Return the (x, y) coordinate for the center point of the cell that contains the specified text.  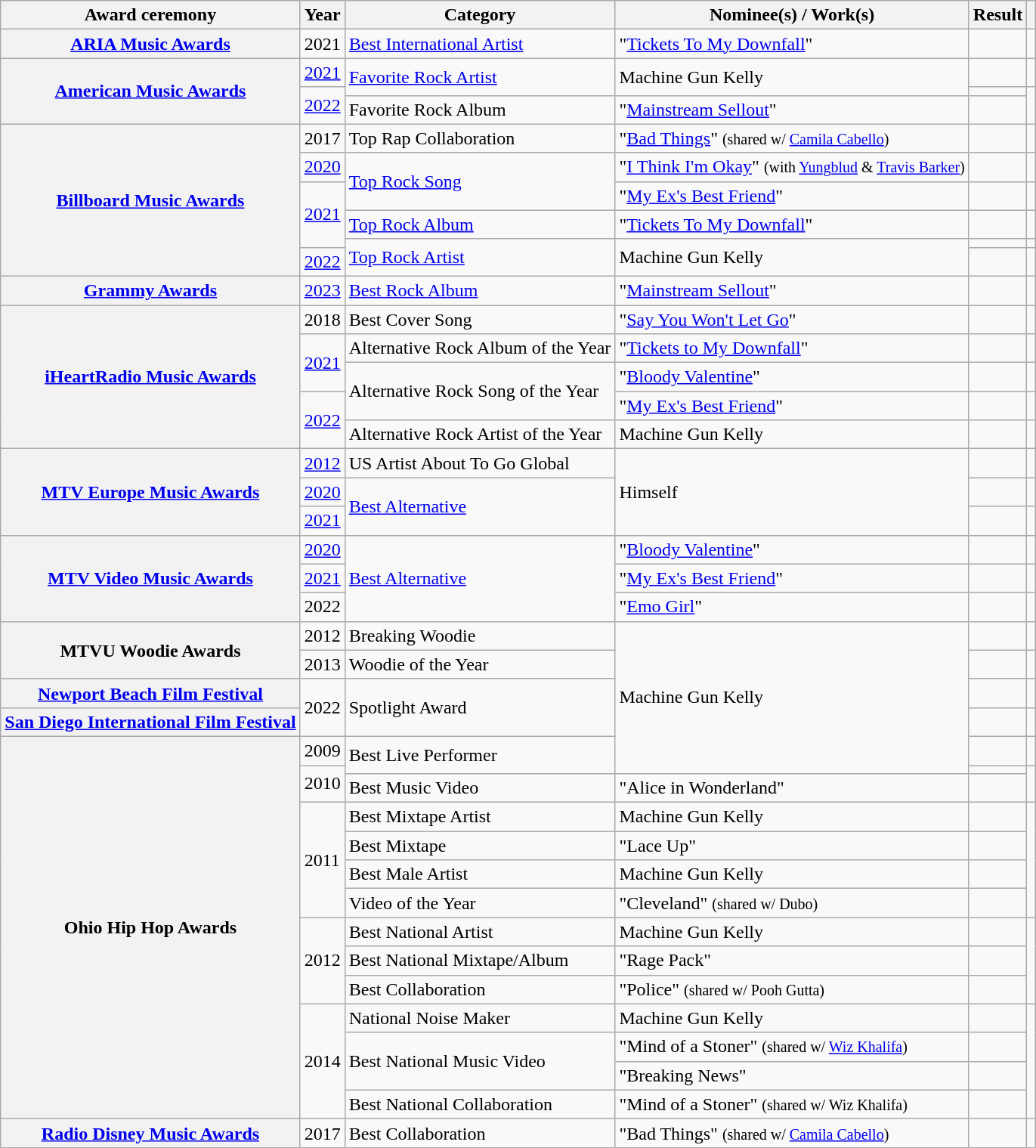
Woodie of the Year (480, 664)
"Lace Up" (792, 846)
"Police" (shared w/ Pooh Gutta) (792, 989)
Best National Music Video (480, 1061)
Nominee(s) / Work(s) (792, 15)
Year (322, 15)
"Tickets to My Downfall" (792, 348)
"Cleveland" (shared w/ Dubo) (792, 903)
"Say You Won't Let Go" (792, 320)
Best Mixtape (480, 846)
"Emo Girl" (792, 607)
2010 (322, 783)
"I Think I'm Okay" (with Yungblud & Travis Barker) (792, 167)
Ohio Hip Hop Awards (150, 927)
2023 (322, 290)
Grammy Awards (150, 290)
2018 (322, 320)
iHeartRadio Music Awards (150, 377)
Best Cover Song (480, 320)
Radio Disney Music Awards (150, 1133)
Best Male Artist (480, 874)
MTV Video Music Awards (150, 578)
MTV Europe Music Awards (150, 492)
Video of the Year (480, 903)
Category (480, 15)
Best Music Video (480, 788)
Favorite Rock Album (480, 110)
Breaking Woodie (480, 636)
Spotlight Award (480, 707)
San Diego International Film Festival (150, 722)
US Artist About To Go Global (480, 463)
Best Mixtape Artist (480, 817)
Best International Artist (480, 44)
2013 (322, 664)
Alternative Rock Artist of the Year (480, 435)
"Breaking News" (792, 1075)
Top Rock Song (480, 181)
Best National Artist (480, 932)
Alternative Rock Song of the Year (480, 391)
Best Live Performer (480, 754)
National Noise Maker (480, 1018)
Award ceremony (150, 15)
2009 (322, 750)
MTVU Woodie Awards (150, 650)
Top Rock Artist (480, 257)
Newport Beach Film Festival (150, 693)
"Rage Pack" (792, 961)
Alternative Rock Album of the Year (480, 348)
Best Rock Album (480, 290)
"Alice in Wonderland" (792, 788)
Best National Collaboration (480, 1104)
2014 (322, 1061)
2011 (322, 860)
Top Rock Album (480, 224)
Best National Mixtape/Album (480, 961)
Himself (792, 492)
Result (997, 15)
Billboard Music Awards (150, 200)
Favorite Rock Artist (480, 77)
American Music Awards (150, 91)
Top Rap Collaboration (480, 138)
ARIA Music Awards (150, 44)
